Search for the cell housing the specified text and yield its (X, Y) center coordinate. 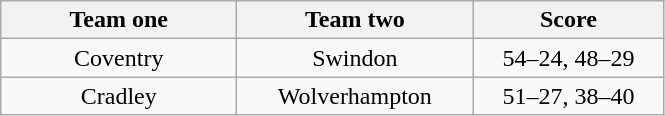
Team two (355, 20)
Coventry (119, 58)
Wolverhampton (355, 96)
Swindon (355, 58)
Score (568, 20)
51–27, 38–40 (568, 96)
54–24, 48–29 (568, 58)
Cradley (119, 96)
Team one (119, 20)
